Scan for the cell matching the given text and deliver its [X, Y] coordinate at center. 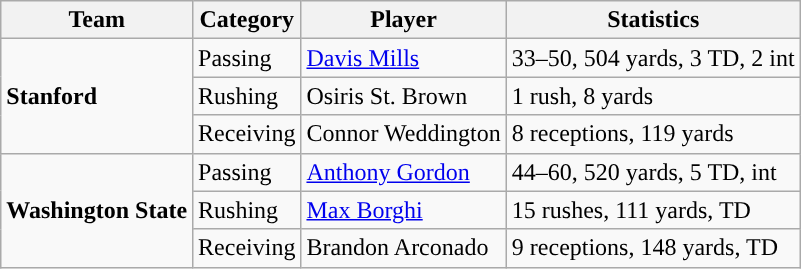
15 rushes, 111 yards, TD [653, 210]
Anthony Gordon [404, 172]
1 rush, 8 yards [653, 96]
8 receptions, 119 yards [653, 134]
Washington State [97, 210]
Connor Weddington [404, 134]
Brandon Arconado [404, 248]
Stanford [97, 96]
Team [97, 20]
Osiris St. Brown [404, 96]
Max Borghi [404, 210]
Category [247, 20]
Statistics [653, 20]
Player [404, 20]
Davis Mills [404, 58]
44–60, 520 yards, 5 TD, int [653, 172]
33–50, 504 yards, 3 TD, 2 int [653, 58]
9 receptions, 148 yards, TD [653, 248]
